Detect which cell encompasses the target text, then output its [x, y] center coordinate. 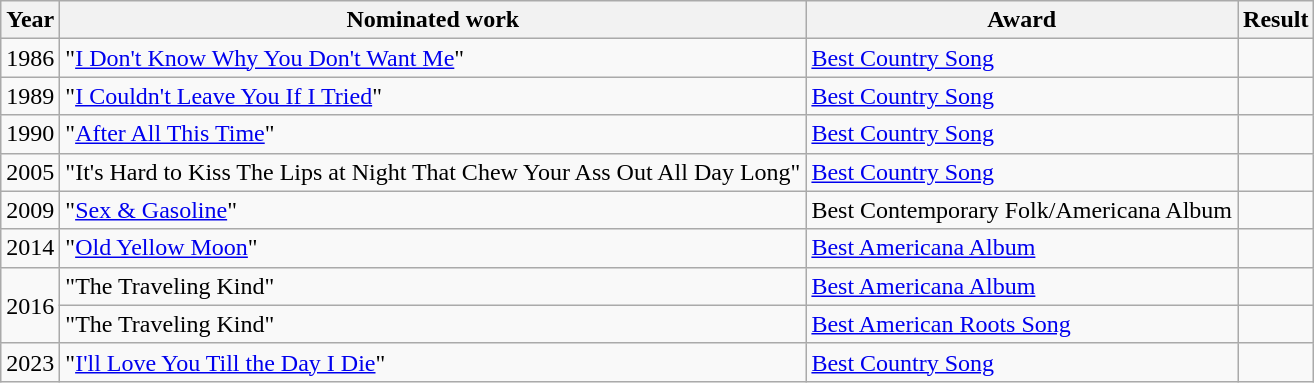
Nominated work [433, 20]
1986 [30, 58]
"It's Hard to Kiss The Lips at Night That Chew Your Ass Out All Day Long" [433, 172]
Award [1022, 20]
Best Contemporary Folk/Americana Album [1022, 210]
Best American Roots Song [1022, 324]
"Sex & Gasoline" [433, 210]
"I Don't Know Why You Don't Want Me" [433, 58]
2009 [30, 210]
2014 [30, 248]
1989 [30, 96]
2016 [30, 305]
Year [30, 20]
2023 [30, 362]
"I'll Love You Till the Day I Die" [433, 362]
1990 [30, 134]
"Old Yellow Moon" [433, 248]
"I Couldn't Leave You If I Tried" [433, 96]
2005 [30, 172]
"After All This Time" [433, 134]
Result [1276, 20]
